Determine the [x, y] coordinate at the center of the cell enclosing the given text.  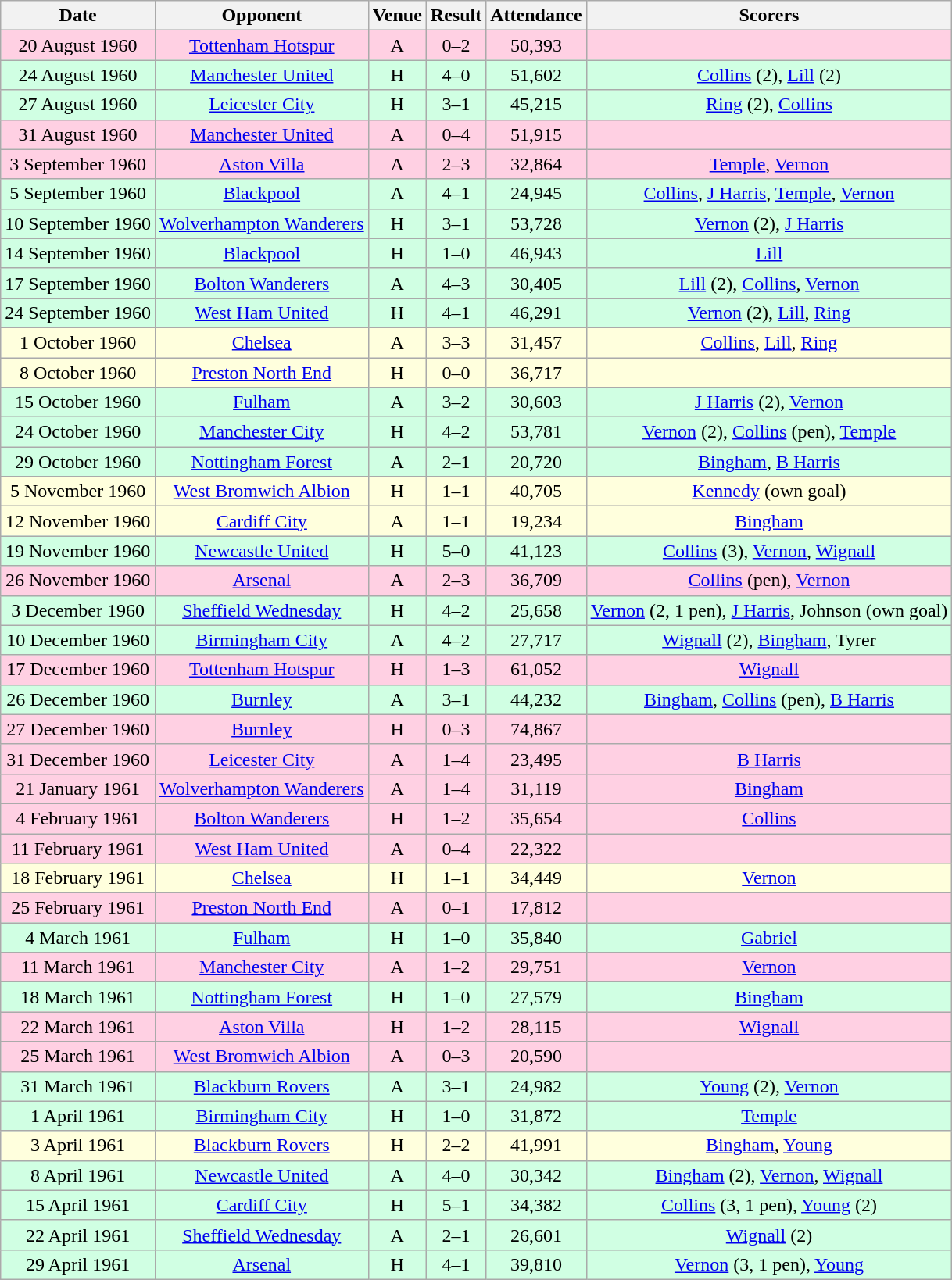
0–2 [456, 45]
Temple, Vernon [769, 164]
Collins, J Harris, Temple, Vernon [769, 194]
Lill (2), Collins, Vernon [769, 283]
11 February 1961 [78, 848]
26 December 1960 [78, 699]
Wignall (2) [769, 1235]
36,717 [536, 373]
31,872 [536, 1116]
25 February 1961 [78, 908]
51,602 [536, 75]
41,123 [536, 551]
17 September 1960 [78, 283]
51,915 [536, 134]
61,052 [536, 670]
11 March 1961 [78, 967]
21 January 1961 [78, 788]
J Harris (2), Vernon [769, 402]
29 October 1960 [78, 462]
4 February 1961 [78, 818]
46,943 [536, 253]
19,234 [536, 521]
41,991 [536, 1146]
Opponent [261, 16]
24 August 1960 [78, 75]
20,590 [536, 1057]
25 March 1961 [78, 1057]
22 March 1961 [78, 1027]
Bingham, Collins (pen), B Harris [769, 699]
0–1 [456, 908]
Collins, Lill, Ring [769, 342]
Bingham (2), Vernon, Wignall [769, 1175]
Lill [769, 253]
1 October 1960 [78, 342]
30,603 [536, 402]
5 November 1960 [78, 492]
35,840 [536, 938]
53,728 [536, 223]
3 April 1961 [78, 1146]
1 April 1961 [78, 1116]
27 December 1960 [78, 729]
31,119 [536, 788]
Collins (2), Lill (2) [769, 75]
Vernon (3, 1 pen), Young [769, 1264]
24 October 1960 [78, 432]
23,495 [536, 759]
24,982 [536, 1086]
22 April 1961 [78, 1235]
B Harris [769, 759]
Collins (pen), Vernon [769, 581]
30,405 [536, 283]
Scorers [769, 16]
Venue [397, 16]
18 March 1961 [78, 997]
Temple [769, 1116]
4–3 [456, 283]
50,393 [536, 45]
25,658 [536, 610]
3–3 [456, 342]
40,705 [536, 492]
Collins (3, 1 pen), Young (2) [769, 1205]
14 September 1960 [78, 253]
Attendance [536, 16]
26,601 [536, 1235]
Kennedy (own goal) [769, 492]
46,291 [536, 313]
31 March 1961 [78, 1086]
27 August 1960 [78, 105]
Wignall (2), Bingham, Tyrer [769, 640]
28,115 [536, 1027]
36,709 [536, 581]
31 August 1960 [78, 134]
17,812 [536, 908]
29 April 1961 [78, 1264]
Bingham, B Harris [769, 462]
30,342 [536, 1175]
39,810 [536, 1264]
Vernon (2, 1 pen), J Harris, Johnson (own goal) [769, 610]
3–2 [456, 402]
2–2 [456, 1146]
22,322 [536, 848]
Young (2), Vernon [769, 1086]
15 October 1960 [78, 402]
29,751 [536, 967]
10 September 1960 [78, 223]
8 April 1961 [78, 1175]
5 September 1960 [78, 194]
3 December 1960 [78, 610]
27,717 [536, 640]
Bingham, Young [769, 1146]
44,232 [536, 699]
19 November 1960 [78, 551]
24,945 [536, 194]
24 September 1960 [78, 313]
32,864 [536, 164]
4 March 1961 [78, 938]
18 February 1961 [78, 878]
31 December 1960 [78, 759]
Collins [769, 818]
Gabriel [769, 938]
53,781 [536, 432]
34,382 [536, 1205]
34,449 [536, 878]
3 September 1960 [78, 164]
17 December 1960 [78, 670]
74,867 [536, 729]
31,457 [536, 342]
5–0 [456, 551]
Vernon (2), Lill, Ring [769, 313]
35,654 [536, 818]
0–0 [456, 373]
Date [78, 16]
Vernon (2), J Harris [769, 223]
5–1 [456, 1205]
15 April 1961 [78, 1205]
20,720 [536, 462]
10 December 1960 [78, 640]
Collins (3), Vernon, Wignall [769, 551]
1–3 [456, 670]
27,579 [536, 997]
Result [456, 16]
26 November 1960 [78, 581]
Vernon (2), Collins (pen), Temple [769, 432]
Ring (2), Collins [769, 105]
45,215 [536, 105]
12 November 1960 [78, 521]
20 August 1960 [78, 45]
8 October 1960 [78, 373]
